Return the (x, y) coordinate for the center point of the cell that contains the specified text.  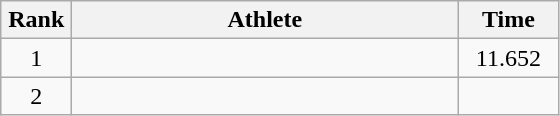
Athlete (265, 20)
11.652 (508, 58)
Time (508, 20)
Rank (36, 20)
2 (36, 96)
1 (36, 58)
